Extract the [x, y] coordinate from the center of the cell holding the provided text.  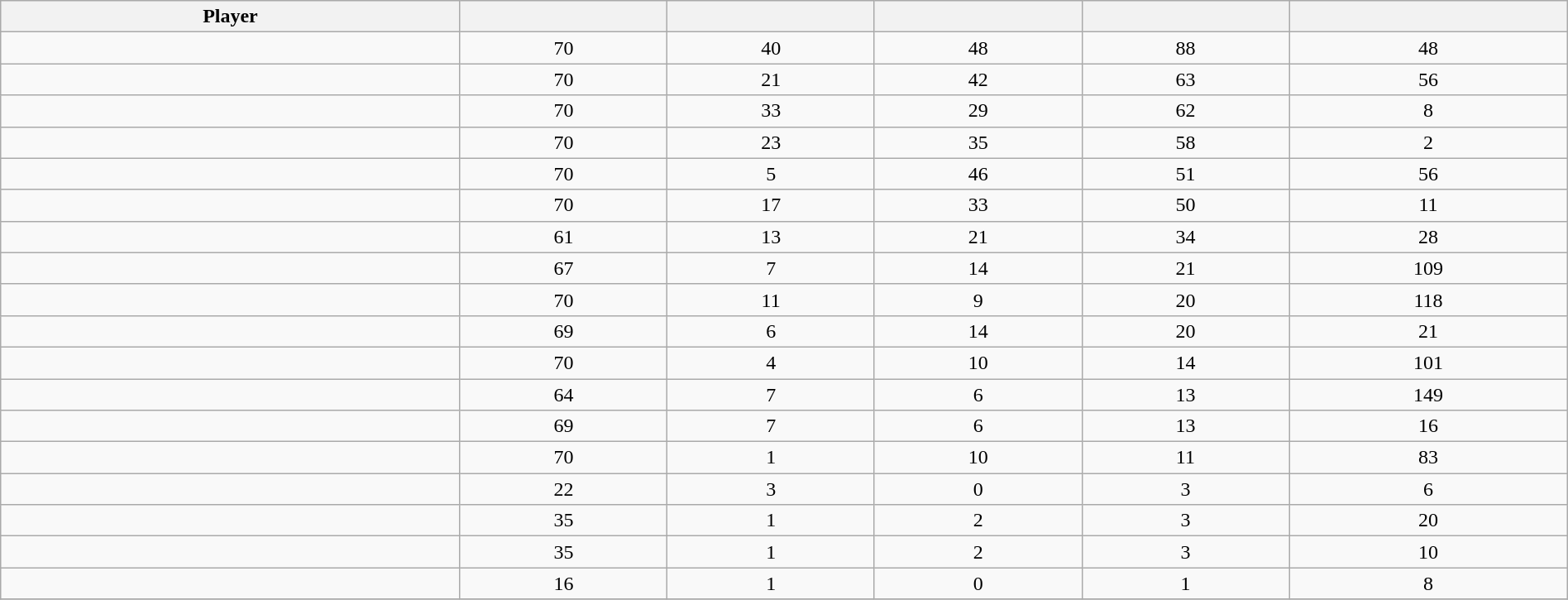
9 [978, 300]
23 [771, 142]
22 [564, 489]
58 [1186, 142]
28 [1429, 237]
Player [230, 17]
109 [1429, 268]
101 [1429, 362]
5 [771, 174]
29 [978, 111]
149 [1429, 395]
4 [771, 362]
17 [771, 205]
83 [1429, 458]
63 [1186, 79]
50 [1186, 205]
62 [1186, 111]
61 [564, 237]
46 [978, 174]
118 [1429, 300]
40 [771, 48]
34 [1186, 237]
67 [564, 268]
64 [564, 395]
42 [978, 79]
51 [1186, 174]
88 [1186, 48]
